For the text-containing cell, return its midpoint in (x, y) coordinate format. 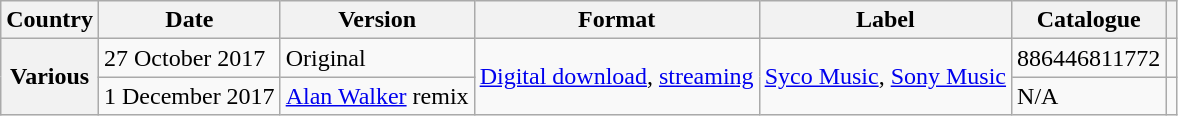
Syco Music, Sony Music (885, 77)
Date (189, 20)
Label (885, 20)
1 December 2017 (189, 96)
Alan Walker remix (377, 96)
N/A (1089, 96)
27 October 2017 (189, 58)
Format (616, 20)
Digital download, streaming (616, 77)
Version (377, 20)
Country (50, 20)
886446811772 (1089, 58)
Catalogue (1089, 20)
Various (50, 77)
Original (377, 58)
